Find where the given text appears and provide that cell's center as (x, y) coordinate. 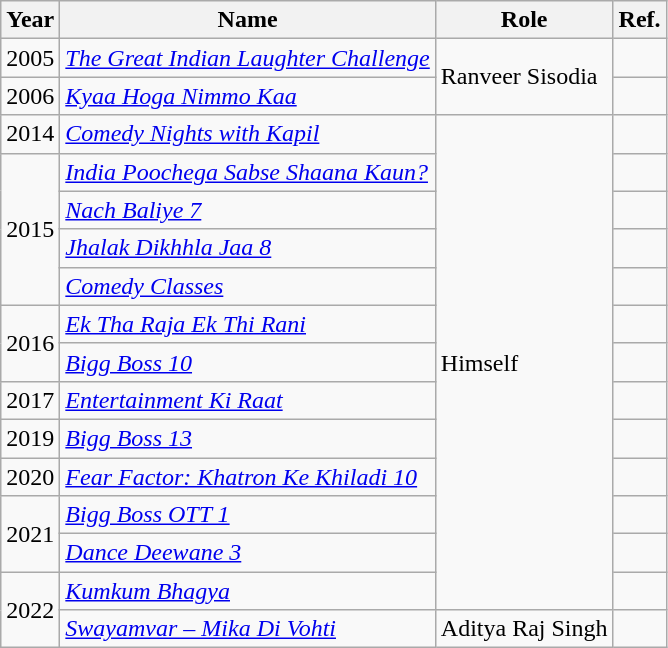
Kyaa Hoga Nimmo Kaa (248, 96)
Year (30, 20)
Comedy Nights with Kapil (248, 134)
Ref. (640, 20)
2020 (30, 477)
Name (248, 20)
Bigg Boss OTT 1 (248, 515)
Ek Tha Raja Ek Thi Rani (248, 324)
Kumkum Bhagya (248, 591)
Swayamvar – Mika Di Vohti (248, 629)
Bigg Boss 13 (248, 438)
Entertainment Ki Raat (248, 400)
Fear Factor: Khatron Ke Khiladi 10 (248, 477)
Bigg Boss 10 (248, 362)
2021 (30, 534)
2016 (30, 343)
Role (524, 20)
2022 (30, 610)
2017 (30, 400)
Nach Baliye 7 (248, 210)
Jhalak Dikhhla Jaa 8 (248, 248)
Comedy Classes (248, 286)
2015 (30, 229)
Dance Deewane 3 (248, 553)
India Poochega Sabse Shaana Kaun? (248, 172)
The Great Indian Laughter Challenge (248, 58)
2006 (30, 96)
2019 (30, 438)
Himself (524, 362)
Ranveer Sisodia (524, 77)
Aditya Raj Singh (524, 629)
2005 (30, 58)
2014 (30, 134)
